Detect which cell encompasses the target text, then output its [X, Y] center coordinate. 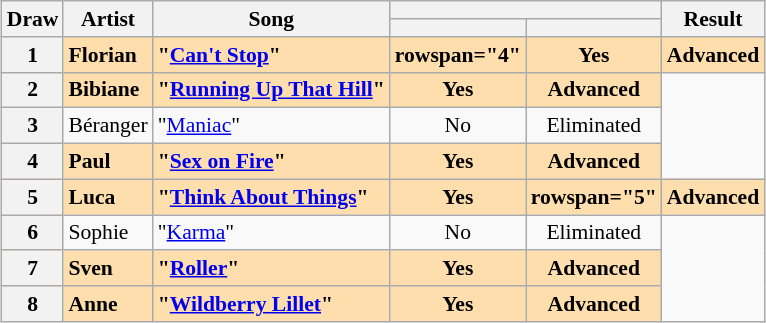
"Karma" [272, 233]
Luca [108, 197]
Florian [108, 55]
4 [33, 162]
Result [713, 19]
Paul [108, 162]
Sophie [108, 233]
1 [33, 55]
"Roller" [272, 269]
8 [33, 304]
3 [33, 126]
Anne [108, 304]
6 [33, 233]
7 [33, 269]
Sven [108, 269]
Artist [108, 19]
rowspan="5" [594, 197]
5 [33, 197]
"Running Up That Hill" [272, 90]
"Think About Things" [272, 197]
"Wildberry Lillet" [272, 304]
Song [272, 19]
Draw [33, 19]
"Maniac" [272, 126]
2 [33, 90]
rowspan="4" [458, 55]
"Can't Stop" [272, 55]
"Sex on Fire" [272, 162]
Bibiane [108, 90]
Béranger [108, 126]
